Find where the given text appears and provide that cell's center as [X, Y] coordinate. 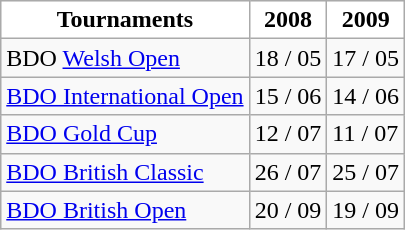
18 / 05 [288, 58]
BDO Welsh Open [125, 58]
2009 [366, 20]
BDO British Open [125, 210]
BDO Gold Cup [125, 134]
BDO International Open [125, 96]
Tournaments [125, 20]
20 / 09 [288, 210]
11 / 07 [366, 134]
14 / 06 [366, 96]
17 / 05 [366, 58]
15 / 06 [288, 96]
19 / 09 [366, 210]
BDO British Classic [125, 172]
26 / 07 [288, 172]
2008 [288, 20]
12 / 07 [288, 134]
25 / 07 [366, 172]
